Locate the cell with the specified text and output its [X, Y] center coordinate. 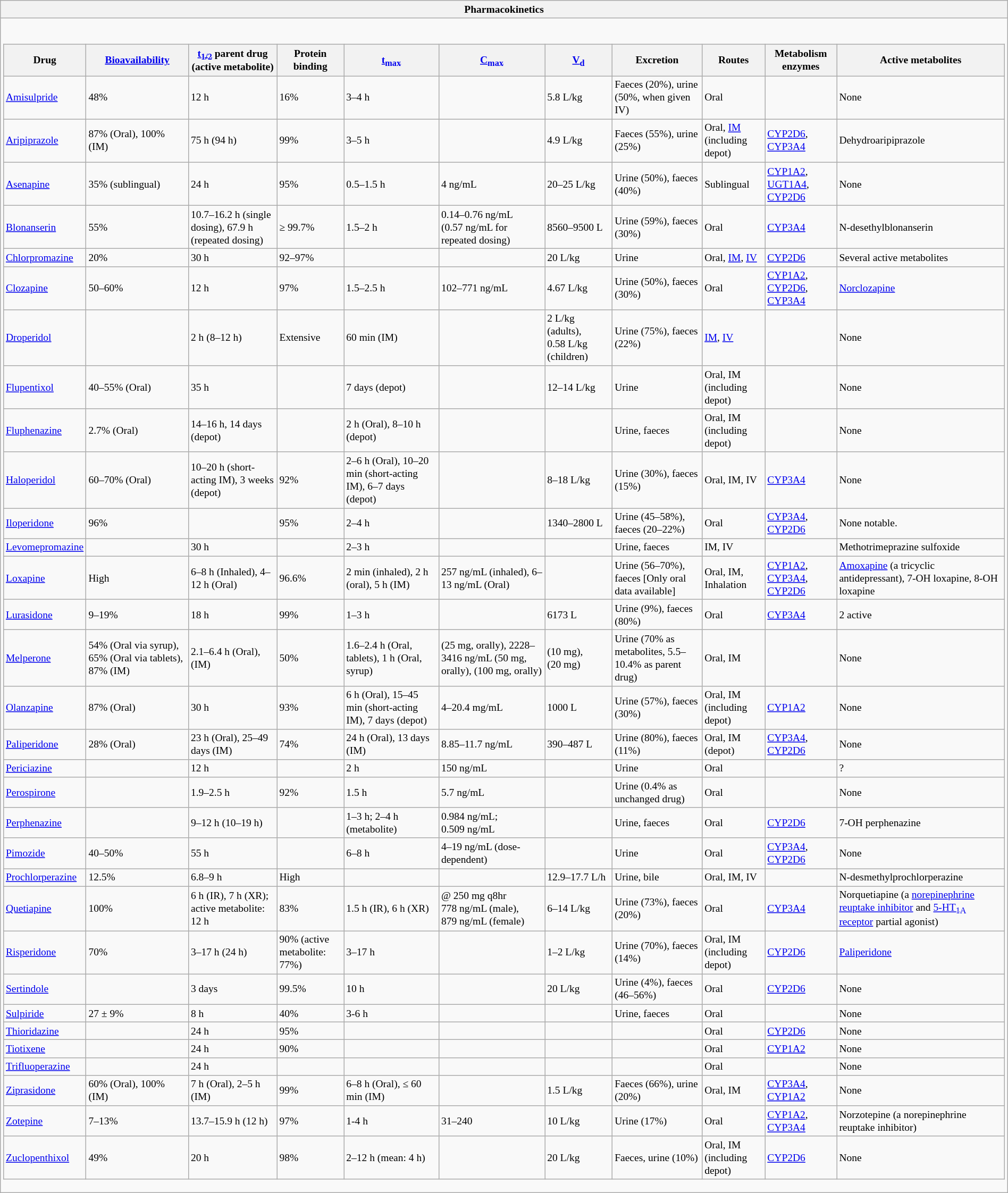
Flupentixol [45, 387]
93% [310, 707]
Risperidone [45, 952]
1–3 h; 2–4 h (metabolite) [391, 823]
1–2 L/kg [578, 952]
Sulpiride [45, 1013]
2–12 h (mean: 4 h) [391, 1157]
83% [310, 909]
23 h (Oral), 25–49 days (IM) [232, 744]
tmax [391, 60]
Oral, IM (depot) [734, 744]
Urine (73%), faeces (20%) [657, 909]
Urine (70%), faeces (14%) [657, 952]
4–20.4 mg/mL [491, 707]
35 h [232, 387]
8–18 L/kg [578, 480]
t1/2 parent drug (active metabolite) [232, 60]
10 L/kg [578, 1121]
8 h [232, 1013]
4.9 L/kg [578, 140]
Several active metabolites [921, 257]
10–20 h (short-acting IM), 3 weeks (depot) [232, 480]
0.5–1.5 h [391, 184]
Norzotepine (a norepinephrine reuptake inhibitor) [921, 1121]
Urine (75%), faeces (22%) [657, 337]
Faeces, urine (10%) [657, 1157]
60 min (IM) [391, 337]
31–240 [491, 1121]
Drug [45, 60]
Sertindole [45, 989]
5.8 L/kg [578, 97]
3–5 h [391, 140]
16% [310, 97]
Perospirone [45, 792]
6–8 h (Inhaled), 4–12 h (Oral) [232, 577]
6 h (Oral), 15–45 min (short-acting IM), 7 days (depot) [391, 707]
92–97% [310, 257]
40–55% (Oral) [137, 387]
2 h (8–12 h) [232, 337]
2–6 h (Oral), 10–20 min (short-acting IM), 6–7 days (depot) [391, 480]
Urine (50%), faeces (40%) [657, 184]
Urine (57%), faeces (30%) [657, 707]
2–4 h [391, 523]
7-OH perphenazine [921, 823]
2 L/kg (adults), 0.58 L/kg (children) [578, 337]
1–3 h [391, 615]
Asenapine [45, 184]
Metabolism enzymes [801, 60]
9–19% [137, 615]
Sublingual [734, 184]
98% [310, 1157]
9–12 h (10–19 h) [232, 823]
CYP2D6, CYP3A4 [801, 140]
3-6 h [391, 1013]
50% [310, 657]
Norclozapine [921, 288]
1.5–2 h [391, 226]
@ 250 mg q8hr 778 ng/mL (male), 879 ng/mL (female) [491, 909]
12–14 L/kg [578, 387]
Excretion [657, 60]
18 h [232, 615]
Active metabolites [921, 60]
Ziprasidone [45, 1090]
Faeces (20%), urine (50%, when given IV) [657, 97]
10.7–16.2 h (single dosing), 67.9 h (repeated dosing) [232, 226]
N-desmethylprochlorperazine [921, 877]
0.984 ng/mL; 0.509 ng/mL [491, 823]
Prochlorperazine [45, 877]
Methotrimeprazine sulfoxide [921, 547]
Dehydroaripiprazole [921, 140]
1340–2800 L [578, 523]
1.5 L/kg [578, 1090]
Norquetiapine (a norepinephrine reuptake inhibitor and 5-HT1A receptor partial agonist) [921, 909]
49% [137, 1157]
10 h [391, 989]
50–60% [137, 288]
150 ng/mL [491, 768]
75 h (94 h) [232, 140]
96.6% [310, 577]
Urine (50%), faeces (30%) [657, 288]
Chlorpromazine [45, 257]
Haloperidol [45, 480]
Aripiprazole [45, 140]
4 ng/mL [491, 184]
Fluphenazine [45, 431]
Thioridazine [45, 1030]
12.5% [137, 877]
Urine (4%), faeces (46–56%) [657, 989]
13.7–15.9 h (12 h) [232, 1121]
Urine, bile [657, 877]
3–17 h [391, 952]
99.5% [310, 989]
102–771 ng/mL [491, 288]
4.67 L/kg [578, 288]
N-desethylblonanserin [921, 226]
12.9–17.7 L/h [578, 877]
Lurasidone [45, 615]
20% [137, 257]
55% [137, 226]
Pharmacokinetics [504, 9]
2 h [391, 768]
CYP1A2, CYP3A4 [801, 1121]
2–3 h [391, 547]
Droperidol [45, 337]
6–8 h (Oral), ≤ 60 min (IM) [391, 1090]
3–4 h [391, 97]
? [921, 768]
1.5 h (IR), 6 h (XR) [391, 909]
Urine (9%), faeces (80%) [657, 615]
Urine (70% as metabolites, 5.5–10.4% as parent drug) [657, 657]
1-4 h [391, 1121]
40–50% [137, 853]
Faeces (66%), urine (20%) [657, 1090]
6.8–9 h [232, 877]
Urine (17%) [657, 1121]
27 ± 9% [137, 1013]
Blonanserin [45, 226]
7–13% [137, 1121]
CYP1A2, UGT1A4, CYP2D6 [801, 184]
≥ 99.7% [310, 226]
0.14–0.76 ng/mL (0.57 ng/mL for repeated dosing) [491, 226]
6–8 h [391, 853]
Urine (0.4% as unchanged drug) [657, 792]
Urine (80%), faeces (11%) [657, 744]
6–14 L/kg [578, 909]
40% [310, 1013]
Faeces (55%), urine (25%) [657, 140]
14–16 h, 14 days (depot) [232, 431]
60–70% (Oral) [137, 480]
6173 L [578, 615]
96% [137, 523]
Tiotixene [45, 1048]
1.5–2.5 h [391, 288]
Loxapine [45, 577]
Vd [578, 60]
2.7% (Oral) [137, 431]
8.85–11.7 ng/mL [491, 744]
Oral, IM, Inhalation [734, 577]
2 h (Oral), 8–10 h (depot) [391, 431]
87% (Oral), 100% (IM) [137, 140]
Periciazine [45, 768]
Zotepine [45, 1121]
4–19 ng/mL (dose-dependent) [491, 853]
2 active [921, 615]
Levomepromazine [45, 547]
1.5 h [391, 792]
None notable. [921, 523]
Pimozide [45, 853]
7 days (depot) [391, 387]
Urine (56–70%), faeces [Only oral data available] [657, 577]
Trifluoperazine [45, 1066]
20 h [232, 1157]
Urine (30%), faeces (15%) [657, 480]
Amisulpride [45, 97]
87% (Oral) [137, 707]
(10 mg), (20 mg) [578, 657]
Protein binding [310, 60]
100% [137, 909]
Clozapine [45, 288]
20–25 L/kg [578, 184]
8560–9500 L [578, 226]
257 ng/mL (inhaled), 6–13 ng/mL (Oral) [491, 577]
Urine (45–58%), faeces (20–22%) [657, 523]
Amoxapine (a tricyclic antidepressant), 7-OH loxapine, 8-OH loxapine [921, 577]
48% [137, 97]
6 h (IR), 7 h (XR); active metabolite: 12 h [232, 909]
Routes [734, 60]
35% (sublingual) [137, 184]
24 h (Oral), 13 days (IM) [391, 744]
Urine (59%), faeces (30%) [657, 226]
74% [310, 744]
Melperone [45, 657]
1.9–2.5 h [232, 792]
CYP3A4, CYP1A2 [801, 1090]
2.1–6.4 h (Oral), (IM) [232, 657]
2 min (inhaled), 2 h (oral), 5 h (IM) [391, 577]
90% [310, 1048]
5.7 ng/mL [491, 792]
90% (active metabolite: 77%) [310, 952]
Cmax [491, 60]
28% (Oral) [137, 744]
1000 L [578, 707]
CYP1A2, CYP2D6, CYP3A4 [801, 288]
7 h (Oral), 2–5 h (IM) [232, 1090]
CYP1A2, CYP3A4, CYP2D6 [801, 577]
Perphenazine [45, 823]
Olanzapine [45, 707]
3–17 h (24 h) [232, 952]
Bioavailability [137, 60]
Quetiapine [45, 909]
3 days [232, 989]
70% [137, 952]
(25 mg, orally), 2228–3416 ng/mL (50 mg, orally), (100 mg, orally) [491, 657]
Iloperidone [45, 523]
390–487 L [578, 744]
1.6–2.4 h (Oral, tablets), 1 h (Oral, syrup) [391, 657]
55 h [232, 853]
54% (Oral via syrup), 65% (Oral via tablets), 87% (IM) [137, 657]
60% (Oral), 100% (IM) [137, 1090]
Extensive [310, 337]
Zuclopenthixol [45, 1157]
